Identify which cell holds the provided text, then report its (X, Y) central coordinate. 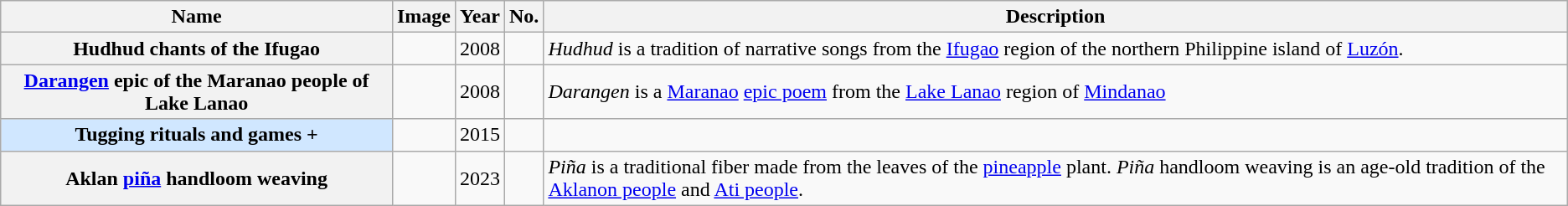
Year (479, 17)
Hudhud chants of the Ifugao (197, 49)
No. (524, 17)
2015 (479, 135)
Hudhud is a tradition of narrative songs from the Ifugao region of the northern Philippine island of Luzón. (1055, 49)
Darangen epic of the Maranao people of Lake Lanao (197, 92)
Darangen is a Maranao epic poem from the Lake Lanao region of Mindanao (1055, 92)
Image (424, 17)
2023 (479, 178)
Description (1055, 17)
Aklan piña handloom weaving (197, 178)
Tugging rituals and games + (197, 135)
Name (197, 17)
